Detect which cell encompasses the target text, then output its [X, Y] center coordinate. 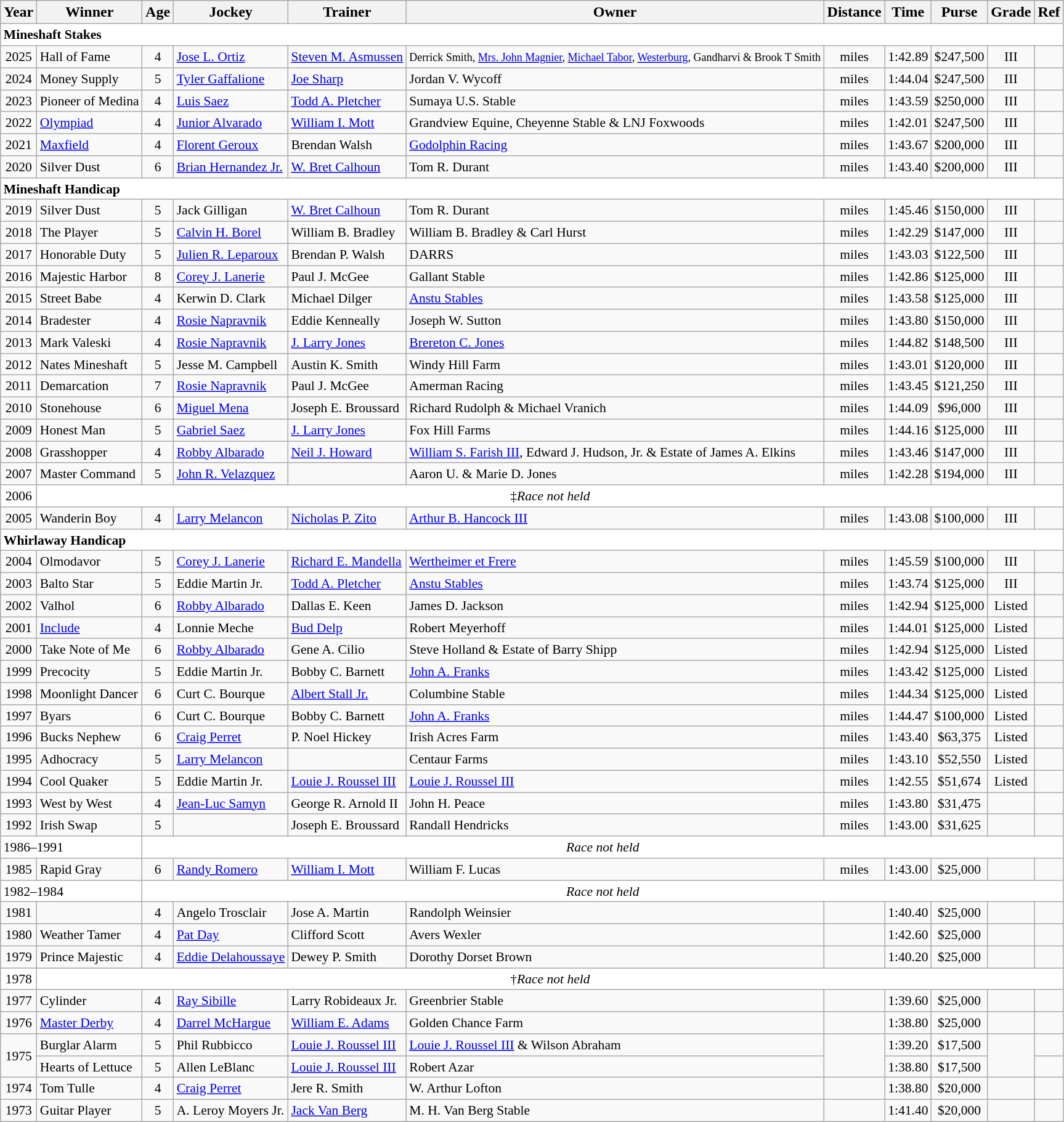
Wertheimer et Frere [615, 562]
1:41.40 [908, 1110]
2025 [18, 57]
Tom Tulle [90, 1089]
Clifford Scott [347, 935]
Jere R. Smith [347, 1089]
1976 [18, 1023]
†Race not held [550, 979]
Angelo Trosclair [231, 913]
Ray Sibille [231, 1001]
1979 [18, 957]
Byars [90, 715]
Precocity [90, 672]
Weather Tamer [90, 935]
Cylinder [90, 1001]
Neil J. Howard [347, 452]
John R. Velazquez [231, 474]
1975 [18, 1056]
Grade [1011, 12]
Cool Quaker [90, 781]
Street Babe [90, 298]
Robert Azar [615, 1067]
Allen LeBlanc [231, 1067]
Lonnie Meche [231, 628]
Hearts of Lettuce [90, 1067]
7 [158, 386]
Aaron U. & Marie D. Jones [615, 474]
Take Note of Me [90, 649]
Randy Romero [231, 869]
Whirlaway Handicap [532, 540]
$120,000 [960, 364]
Joseph W. Sutton [615, 320]
1:43.45 [908, 386]
1:44.47 [908, 715]
$63,375 [960, 738]
Honorable Duty [90, 254]
2009 [18, 430]
Dewey P. Smith [347, 957]
1:42.29 [908, 232]
Trainer [347, 12]
Larry Robideaux Jr. [347, 1001]
Include [90, 628]
Florent Geroux [231, 145]
Valhol [90, 606]
Balto Star [90, 583]
Prince Majestic [90, 957]
1:43.74 [908, 583]
Brian Hernandez Jr. [231, 167]
1:44.82 [908, 343]
William B. Bradley [347, 232]
Tyler Gaffalione [231, 79]
P. Noel Hickey [347, 738]
Majestic Harbor [90, 277]
Stonehouse [90, 408]
2022 [18, 123]
2007 [18, 474]
Albert Stall Jr. [347, 694]
8 [158, 277]
Brendan Walsh [347, 145]
Age [158, 12]
Austin K. Smith [347, 364]
Mark Valeski [90, 343]
Luis Saez [231, 101]
Dorothy Dorset Brown [615, 957]
John H. Peace [615, 803]
W. Arthur Lofton [615, 1089]
A. Leroy Moyers Jr. [231, 1110]
Adhocracy [90, 759]
$122,500 [960, 254]
Guitar Player [90, 1110]
Nicholas P. Zito [347, 518]
1973 [18, 1110]
$31,475 [960, 803]
1977 [18, 1001]
2000 [18, 649]
James D. Jackson [615, 606]
M. H. Van Berg Stable [615, 1110]
1981 [18, 913]
1:42.60 [908, 935]
$96,000 [960, 408]
Demarcation [90, 386]
1:45.46 [908, 211]
Nates Mineshaft [90, 364]
Year [18, 12]
Eddie Delahoussaye [231, 957]
Grandview Equine, Cheyenne Stable & LNJ Foxwoods [615, 123]
Steve Holland & Estate of Barry Shipp [615, 649]
George R. Arnold II [347, 803]
1:39.60 [908, 1001]
Honest Man [90, 430]
Moonlight Dancer [90, 694]
1996 [18, 738]
Jean-Luc Samyn [231, 803]
1978 [18, 979]
2012 [18, 364]
2016 [18, 277]
2010 [18, 408]
Maxfield [90, 145]
William S. Farish III, Edward J. Hudson, Jr. & Estate of James A. Elkins [615, 452]
Pat Day [231, 935]
1:44.16 [908, 430]
1:42.28 [908, 474]
Centaur Farms [615, 759]
Purse [960, 12]
1:42.55 [908, 781]
1998 [18, 694]
2005 [18, 518]
1:43.08 [908, 518]
Dallas E. Keen [347, 606]
Bradester [90, 320]
Bucks Nephew [90, 738]
2002 [18, 606]
Brendan P. Walsh [347, 254]
Brereton C. Jones [615, 343]
$51,674 [960, 781]
2024 [18, 79]
1999 [18, 672]
2013 [18, 343]
2019 [18, 211]
Richard Rudolph & Michael Vranich [615, 408]
Derrick Smith, Mrs. John Magnier, Michael Tabor, Westerburg, Gandharvi & Brook T Smith [615, 57]
Gallant Stable [615, 277]
Time [908, 12]
2004 [18, 562]
1:39.20 [908, 1045]
1:40.40 [908, 913]
Richard E. Mandella [347, 562]
1:43.58 [908, 298]
1980 [18, 935]
Wanderin Boy [90, 518]
Jack Gilligan [231, 211]
1997 [18, 715]
Winner [90, 12]
2014 [18, 320]
Distance [854, 12]
Master Derby [90, 1023]
West by West [90, 803]
Avers Wexler [615, 935]
Robert Meyerhoff [615, 628]
1:40.20 [908, 957]
1:42.89 [908, 57]
2018 [18, 232]
Julien R. Leparoux [231, 254]
1:44.09 [908, 408]
1995 [18, 759]
Jesse M. Campbell [231, 364]
2001 [18, 628]
$250,000 [960, 101]
William E. Adams [347, 1023]
‡Race not held [550, 496]
Gene A. Cilio [347, 649]
1:43.46 [908, 452]
Darrel McHargue [231, 1023]
William B. Bradley & Carl Hurst [615, 232]
Phil Rubbicco [231, 1045]
1:45.59 [908, 562]
Fox Hill Farms [615, 430]
1:44.01 [908, 628]
1:42.01 [908, 123]
William F. Lucas [615, 869]
Calvin H. Borel [231, 232]
Sumaya U.S. Stable [615, 101]
2011 [18, 386]
Junior Alvarado [231, 123]
Jordan V. Wycoff [615, 79]
Irish Acres Farm [615, 738]
The Player [90, 232]
Greenbrier Stable [615, 1001]
Windy Hill Farm [615, 364]
2017 [18, 254]
Olmodavor [90, 562]
2023 [18, 101]
2008 [18, 452]
Amerman Racing [615, 386]
Gabriel Saez [231, 430]
1:43.42 [908, 672]
1:43.67 [908, 145]
Jose L. Ortiz [231, 57]
$148,500 [960, 343]
Ref [1049, 12]
1:43.59 [908, 101]
$121,250 [960, 386]
Louie J. Roussel III & Wilson Abraham [615, 1045]
Owner [615, 12]
$31,625 [960, 825]
1982–1984 [71, 891]
Jose A. Martin [347, 913]
2020 [18, 167]
Master Command [90, 474]
Miguel Mena [231, 408]
Jockey [231, 12]
Randolph Weinsier [615, 913]
1:43.01 [908, 364]
1974 [18, 1089]
Burglar Alarm [90, 1045]
Bud Delp [347, 628]
Golden Chance Farm [615, 1023]
Joe Sharp [347, 79]
Mineshaft Stakes [532, 35]
$194,000 [960, 474]
Godolphin Racing [615, 145]
1994 [18, 781]
1992 [18, 825]
Pioneer of Medina [90, 101]
2003 [18, 583]
Money Supply [90, 79]
1986–1991 [71, 847]
Grasshopper [90, 452]
$52,550 [960, 759]
Arthur B. Hancock III [615, 518]
Kerwin D. Clark [231, 298]
Randall Hendricks [615, 825]
2006 [18, 496]
1:44.04 [908, 79]
Irish Swap [90, 825]
Michael Dilger [347, 298]
1993 [18, 803]
1:43.10 [908, 759]
2015 [18, 298]
Hall of Fame [90, 57]
Columbine Stable [615, 694]
1:43.03 [908, 254]
Mineshaft Handicap [532, 189]
Olympiad [90, 123]
Jack Van Berg [347, 1110]
DARRS [615, 254]
Steven M. Asmussen [347, 57]
Eddie Kenneally [347, 320]
1:44.34 [908, 694]
2021 [18, 145]
1985 [18, 869]
Rapid Gray [90, 869]
1:42.86 [908, 277]
